Search for the cell housing the specified text and yield its (x, y) center coordinate. 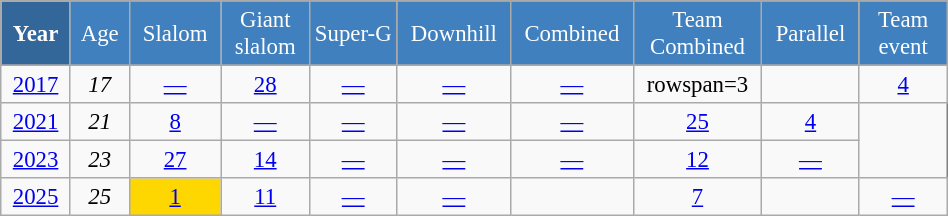
Downhill (454, 34)
Giantslalom (265, 34)
Parallel (810, 34)
Team event (903, 34)
27 (175, 160)
7 (698, 197)
TeamCombined (698, 34)
17 (100, 85)
Age (100, 34)
1 (175, 197)
2021 (36, 122)
Combined (572, 34)
2023 (36, 160)
8 (175, 122)
Year (36, 34)
21 (100, 122)
Slalom (175, 34)
12 (698, 160)
11 (265, 197)
28 (265, 85)
14 (265, 160)
2017 (36, 85)
23 (100, 160)
rowspan=3 (698, 85)
Super-G (353, 34)
2025 (36, 197)
